Scan for the cell matching the given text and deliver its (x, y) coordinate at center. 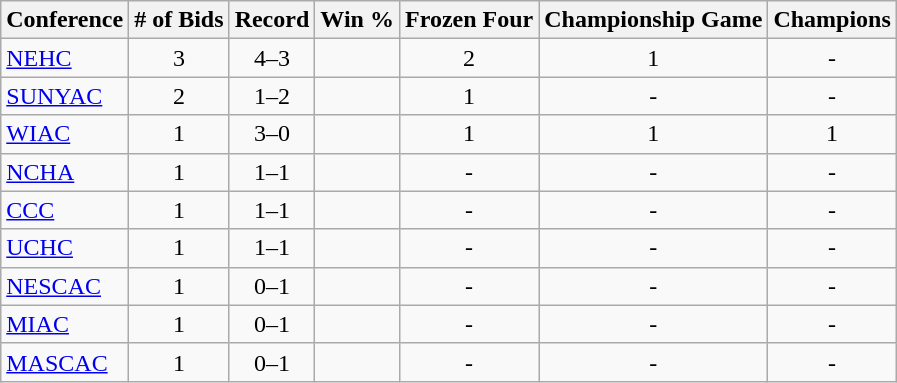
4–3 (272, 58)
# of Bids (179, 20)
1–2 (272, 96)
NESCAC (65, 286)
CCC (65, 210)
Win % (358, 20)
3 (179, 58)
MASCAC (65, 362)
3–0 (272, 134)
Conference (65, 20)
Frozen Four (468, 20)
UCHC (65, 248)
Champions (832, 20)
WIAC (65, 134)
Championship Game (654, 20)
NEHC (65, 58)
NCHA (65, 172)
SUNYAC (65, 96)
MIAC (65, 324)
Record (272, 20)
